Scan for the cell matching the given text and deliver its [X, Y] coordinate at center. 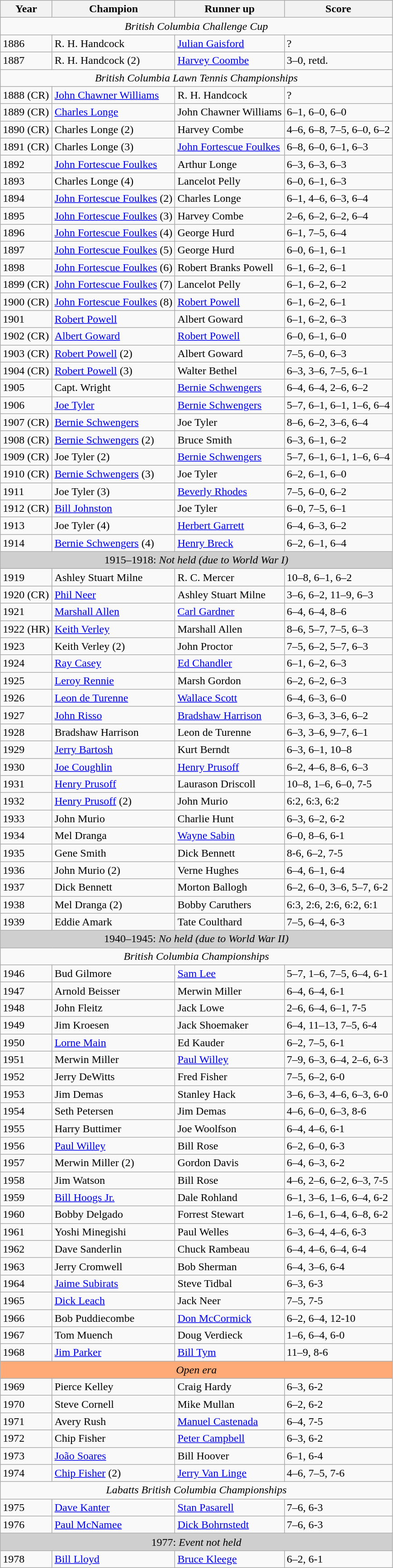
1895 [26, 216]
1931 [26, 784]
6–8, 6–0, 6–1, 6–3 [338, 147]
1962 [26, 1249]
Pierce Kelley [114, 1387]
1959 [26, 1197]
Walter Bethel [230, 371]
Chip Fisher (2) [114, 1473]
Bill Hoover [230, 1456]
Herbert Garrett [230, 526]
1948 [26, 1008]
6–2, 7–5, 6-1 [338, 1042]
British Columbia Lawn Tennis Championships [196, 78]
6–3, 6-3 [338, 1283]
Year [26, 9]
6–4, 6–1, 6-4 [338, 870]
1913 [26, 526]
1971 [26, 1421]
Gordon Davis [230, 1163]
Bernie Schwengers (2) [114, 439]
Steve Cornell [114, 1404]
1976 [26, 1525]
6:3, 2:6, 2:6, 6:2, 6:1 [338, 905]
1935 [26, 853]
Stanley Hack [230, 1094]
1898 [26, 267]
John Fortescue Foulkes (8) [114, 302]
1955 [26, 1129]
6–0, 6–1, 6–3 [338, 181]
6–4, 3–6, 6-4 [338, 1266]
Henry Prusoff (2) [114, 801]
R. H. Handcock (2) [114, 61]
1911 [26, 491]
Joe Tyler (4) [114, 526]
1890 (CR) [26, 129]
1977: Event not held [196, 1542]
Robert Powell (3) [114, 371]
Dick Bohrnstedt [230, 1525]
Laurason Driscoll [230, 784]
Robert Branks Powell [230, 267]
6–2, 6-2 [338, 1404]
6–0, 6–1, 6–1 [338, 250]
Joe Tyler (2) [114, 457]
Steve Tidbal [230, 1283]
6–3, 3–6, 7–5, 6–1 [338, 371]
Bob Puddiecombe [114, 1318]
1973 [26, 1456]
Wayne Sabin [230, 836]
1923 [26, 646]
1905 [26, 388]
1906 [26, 405]
Tate Coulthard [230, 922]
Seth Petersen [114, 1111]
10–8, 1–6, 6–0, 7-5 [338, 784]
Bud Gilmore [114, 973]
6–4, 7-5 [338, 1421]
1888 (CR) [26, 95]
Charles Longe (4) [114, 181]
1966 [26, 1318]
1949 [26, 1025]
6–0, 6–1, 6–0 [338, 336]
1933 [26, 819]
1954 [26, 1111]
6–2, 6–1, 6–4 [338, 543]
1968 [26, 1353]
1903 (CR) [26, 353]
6–1, 3–6, 1–6, 6–4, 6-2 [338, 1197]
Joe Tyler (3) [114, 491]
3–6, 6–3, 4–6, 6–3, 6-0 [338, 1094]
1932 [26, 801]
Charles Longe (3) [114, 147]
6–2, 6–0, 3–6, 5–7, 6-2 [338, 887]
6–4, 6–4, 8–6 [338, 612]
1963 [26, 1266]
6–1, 4–6, 6–3, 6–4 [338, 198]
7–5, 7-5 [338, 1301]
Jerry Van Linge [230, 1473]
1951 [26, 1060]
7–5, 6–0, 6–3 [338, 353]
8-6, 6–2, 7-5 [338, 853]
Keith Verley [114, 629]
John Fortescue Foulkes (5) [114, 250]
Ed Chandler [230, 663]
Don McCormick [230, 1318]
Dale Rohland [230, 1197]
7–5, 6–0, 6–2 [338, 491]
Forrest Stewart [230, 1215]
Bernie Schwengers (3) [114, 474]
1926 [26, 698]
Craig Hardy [230, 1387]
John Fortescue Foulkes (2) [114, 198]
Harry Buttimer [114, 1129]
Joe Coughlin [114, 767]
Bruce Kleege [230, 1559]
Carl Gardner [230, 612]
6–2, 6–2, 6–3 [338, 681]
Kurt Berndt [230, 749]
6–4, 6–3, 6–2 [338, 526]
Bill Lloyd [114, 1559]
1904 (CR) [26, 371]
1894 [26, 198]
7–5, 6–2, 5–7, 6–3 [338, 646]
6–2, 6–0, 6-3 [338, 1146]
5–7, 1–6, 7–5, 6–4, 6-1 [338, 973]
Charlie Hunt [230, 819]
1910 (CR) [26, 474]
Jerry Cromwell [114, 1266]
British Columbia Challenge Cup [196, 26]
Jerry Bartosh [114, 749]
Phil Neer [114, 595]
1920 (CR) [26, 595]
1940–1945: No held (due to World War II) [196, 939]
Jack Shoemaker [230, 1025]
8–6, 5–7, 7–5, 6–3 [338, 629]
Marsh Gordon [230, 681]
6–3, 6–3, 3–6, 6–2 [338, 715]
Bill Johnston [114, 509]
2–6, 6–2, 6–2, 6–4 [338, 216]
Julian Gaisford [230, 43]
João Soares [114, 1456]
6–3, 3–6, 9–7, 6–1 [338, 732]
4–6, 2–6, 6–2, 6–3, 7-5 [338, 1180]
1887 [26, 61]
1–6, 6–1, 6–4, 6–8, 6-2 [338, 1215]
Jim Parker [114, 1353]
6–4, 6–3, 6-2 [338, 1163]
Jack Neer [230, 1301]
1909 (CR) [26, 457]
1892 [26, 164]
6–1, 6-4 [338, 1456]
1960 [26, 1215]
6–2, 6–4, 12-10 [338, 1318]
1936 [26, 870]
7–5, 6–2, 6-0 [338, 1077]
Mel Dranga [114, 836]
6–3, 6–3, 6–3 [338, 164]
Score [338, 9]
6–0, 8–6, 6-1 [338, 836]
1957 [26, 1163]
4–6, 7–5, 7-6 [338, 1473]
1946 [26, 973]
1970 [26, 1404]
6–2, 6–1, 6–0 [338, 474]
R. C. Mercer [230, 577]
1922 (HR) [26, 629]
Peter Campbell [230, 1439]
6–1, 6–2, 6–2 [338, 285]
Leroy Rennie [114, 681]
Tom Muench [114, 1335]
Paul Welles [230, 1232]
Joe Woolfson [230, 1129]
John Fortescue Foulkes (4) [114, 233]
7–9, 6–3, 6–4, 2–6, 6-3 [338, 1060]
Avery Rush [114, 1421]
Doug Verdieck [230, 1335]
Manuel Castenada [230, 1421]
1–6, 6–4, 6-0 [338, 1335]
Runner up [230, 9]
11–9, 8-6 [338, 1353]
1956 [26, 1146]
1912 (CR) [26, 509]
1969 [26, 1387]
1938 [26, 905]
Chip Fisher [114, 1439]
Dave Kanter [114, 1507]
7–5, 6–4, 6-3 [338, 922]
Sam Lee [230, 973]
Bruce Smith [230, 439]
1908 (CR) [26, 439]
6–4, 6–4, 6-1 [338, 991]
1953 [26, 1094]
1967 [26, 1335]
1930 [26, 767]
Labatts British Columbia Championships [196, 1490]
1950 [26, 1042]
1897 [26, 250]
1921 [26, 612]
Champion [114, 9]
Gene Smith [114, 853]
1924 [26, 663]
Yoshi Minegishi [114, 1232]
Fred Fisher [230, 1077]
6–0, 7–5, 6–1 [338, 509]
Jaime Subirats [114, 1283]
1937 [26, 887]
1902 (CR) [26, 336]
6–2, 6-1 [338, 1559]
1934 [26, 836]
John Fortescue Foulkes (3) [114, 216]
3–0, retd. [338, 61]
Mike Mullan [230, 1404]
Chuck Rambeau [230, 1249]
British Columbia Championships [196, 956]
6–1, 6–0, 6–0 [338, 112]
1915–1918: Not held (due to World War I) [196, 560]
1901 [26, 319]
Bill Hoogs Jr. [114, 1197]
Arnold Beisser [114, 991]
2–6, 6–4, 6–1, 7-5 [338, 1008]
Wallace Scott [230, 698]
6–4, 4–6, 6–4, 6-4 [338, 1249]
1975 [26, 1507]
1978 [26, 1559]
6–3, 6–1, 10–8 [338, 749]
6–2, 4–6, 8–6, 6–3 [338, 767]
Open era [196, 1370]
Beverly Rhodes [230, 491]
1925 [26, 681]
Verne Hughes [230, 870]
Bob Sherman [230, 1266]
1928 [26, 732]
6–4, 6–4, 2–6, 6–2 [338, 388]
John Murio (2) [114, 870]
Bobby Delgado [114, 1215]
Eddie Amark [114, 922]
4–6, 6–8, 7–5, 6–0, 6–2 [338, 129]
6–3, 6–2, 6-2 [338, 819]
Jack Lowe [230, 1008]
Bill Tym [230, 1353]
6–4, 11–13, 7–5, 6-4 [338, 1025]
Morton Ballogh [230, 887]
Jim Watson [114, 1180]
1958 [26, 1180]
Henry Breck [230, 543]
Merwin Miller (2) [114, 1163]
John Proctor [230, 646]
8–6, 6–2, 3–6, 6–4 [338, 422]
John Fortescue Foulkes (6) [114, 267]
6–4, 4–6, 6-1 [338, 1129]
1891 (CR) [26, 147]
1952 [26, 1077]
Ed Kauder [230, 1042]
Jim Kroesen [114, 1025]
1896 [26, 233]
Keith Verley (2) [114, 646]
Mel Dranga (2) [114, 905]
6:2, 6:3, 6:2 [338, 801]
1919 [26, 577]
1899 (CR) [26, 285]
Bernie Schwengers (4) [114, 543]
Lorne Main [114, 1042]
Ray Casey [114, 663]
1900 (CR) [26, 302]
1907 (CR) [26, 422]
1965 [26, 1301]
Jerry DeWitts [114, 1077]
John Fleitz [114, 1008]
3–6, 6–2, 11–9, 6–3 [338, 595]
Bobby Caruthers [230, 905]
6–3, 6–1, 6–2 [338, 439]
Robert Powell (2) [114, 353]
Arthur Longe [230, 164]
1927 [26, 715]
10–8, 6–1, 6–2 [338, 577]
1974 [26, 1473]
6–4, 6–3, 6–0 [338, 698]
1939 [26, 922]
6–1, 7–5, 6–4 [338, 233]
Capt. Wright [114, 388]
Stan Pasarell [230, 1507]
John Fortescue Foulkes (7) [114, 285]
John Risso [114, 715]
1914 [26, 543]
1929 [26, 749]
1889 (CR) [26, 112]
Dave Sanderlin [114, 1249]
1886 [26, 43]
Charles Longe (2) [114, 129]
Dick Leach [114, 1301]
1961 [26, 1232]
1972 [26, 1439]
1947 [26, 991]
4–6, 6–0, 6–3, 8-6 [338, 1111]
1964 [26, 1283]
6–3, 6–4, 4–6, 6-3 [338, 1232]
Harvey Coombe [230, 61]
Paul McNamee [114, 1525]
1893 [26, 181]
